From the cell containing the given text, extract its center point as (x, y) coordinate. 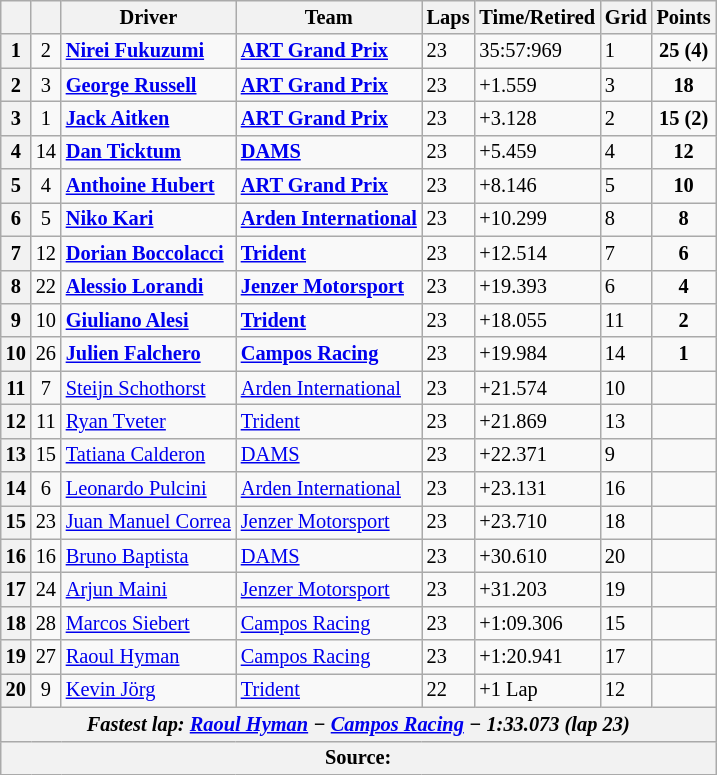
Steijn Schothorst (148, 388)
+23.710 (537, 522)
Team (329, 17)
George Russell (148, 85)
Laps (448, 17)
+10.299 (537, 219)
Kevin Jörg (148, 690)
+22.371 (537, 455)
Arjun Maini (148, 589)
Ryan Tveter (148, 421)
+23.131 (537, 489)
+21.869 (537, 421)
35:57:969 (537, 51)
Leonardo Pulcini (148, 489)
+19.984 (537, 354)
+1 Lap (537, 690)
28 (46, 623)
Raoul Hyman (148, 657)
Fastest lap: Raoul Hyman − Campos Racing − 1:33.073 (lap 23) (358, 724)
Juan Manuel Correa (148, 522)
Tatiana Calderon (148, 455)
Time/Retired (537, 17)
Alessio Lorandi (148, 287)
+21.574 (537, 388)
Dorian Boccolacci (148, 253)
+1.559 (537, 85)
Niko Kari (148, 219)
+31.203 (537, 589)
Julien Falchero (148, 354)
Marcos Siebert (148, 623)
+18.055 (537, 320)
+12.514 (537, 253)
27 (46, 657)
24 (46, 589)
Jack Aitken (148, 118)
+3.128 (537, 118)
25 (4) (684, 51)
Driver (148, 17)
Nirei Fukuzumi (148, 51)
Grid (626, 17)
+30.610 (537, 556)
+5.459 (537, 152)
Giuliano Alesi (148, 320)
Bruno Baptista (148, 556)
+1:20.941 (537, 657)
+8.146 (537, 186)
15 (2) (684, 118)
26 (46, 354)
+19.393 (537, 287)
Points (684, 17)
Anthoine Hubert (148, 186)
Dan Ticktum (148, 152)
+1:09.306 (537, 623)
Source: (358, 758)
